Extract the [x, y] coordinate from the center of the cell holding the provided text.  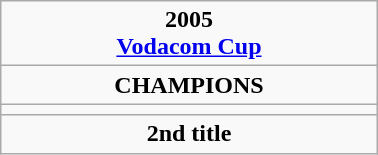
2005 Vodacom Cup [189, 34]
CHAMPIONS [189, 85]
2nd title [189, 134]
